Find where the given text appears and provide that cell's center as [x, y] coordinate. 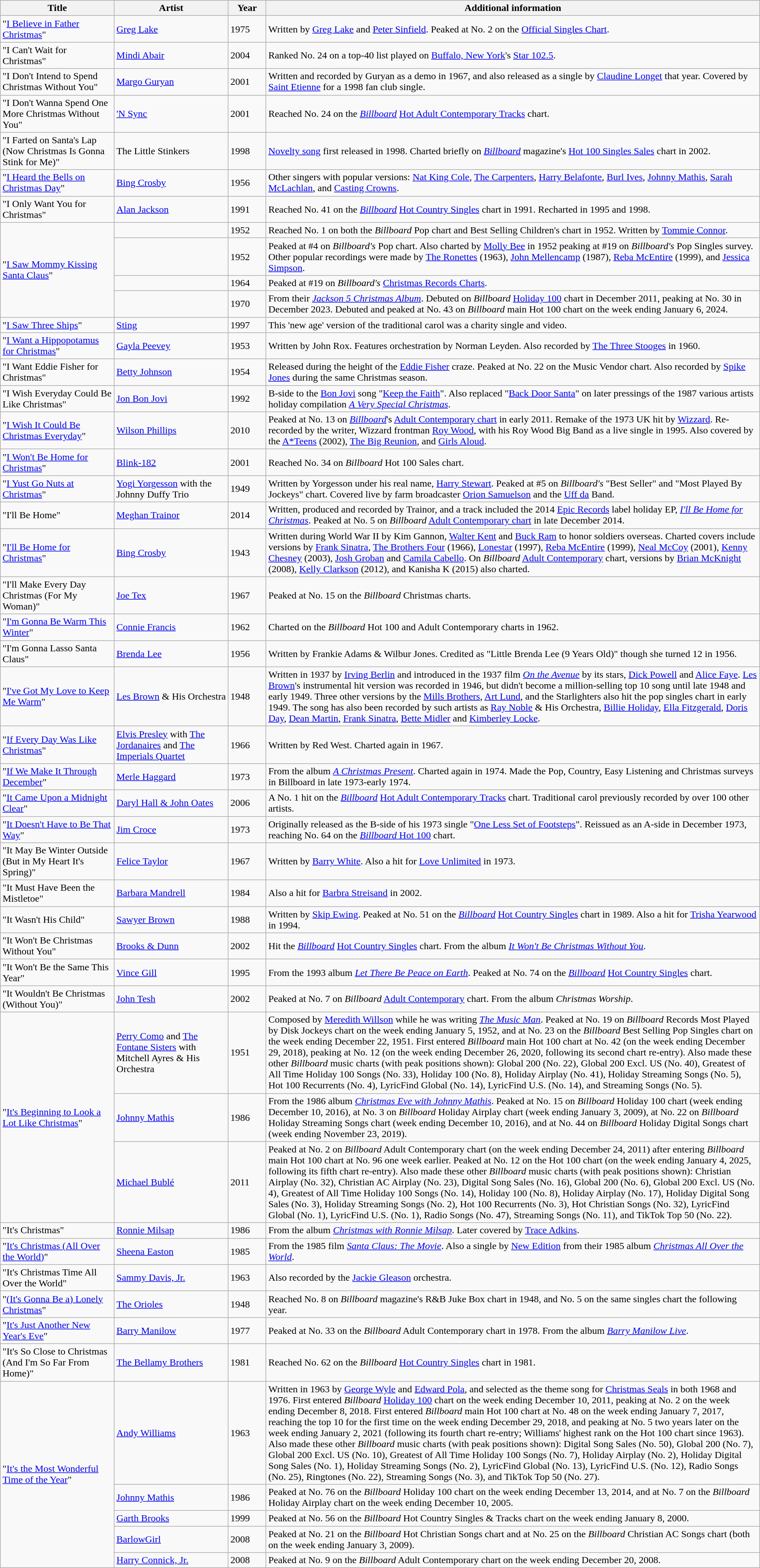
Ranked No. 24 on a top-40 list played on Buffalo, New York's Star 102.5. [513, 55]
"It Doesn't Have to Be That Way" [58, 829]
"It's Christmas (All Over the World)" [58, 1251]
Novelty song first released in 1998. Charted briefly on Billboard magazine's Hot 100 Singles Sales chart in 2002. [513, 151]
2006 [247, 803]
2004 [247, 55]
Title [58, 8]
Peaked at No. 33 on the Billboard Adult Contemporary chart in 1978. From the album Barry Manilow Live. [513, 1330]
"I've Got My Love to Keep Me Warm" [58, 696]
Meghan Trainor [171, 515]
1977 [247, 1330]
1995 [247, 972]
Written by Red West. Charted again in 1967. [513, 745]
Also a hit for Barbra Streisand in 2002. [513, 894]
1966 [247, 745]
This 'new age' version of the traditional carol was a charity single and video. [513, 325]
Yogi Yorgesson with the Johnny Duffy Trio [171, 489]
"(It's Gonna Be a) Lonely Christmas" [58, 1304]
Artist [171, 8]
"If Every Day Was Like Christmas" [58, 745]
Written by Frankie Adams & Wilbur Jones. Credited as "Little Brenda Lee (9 Years Old)" though she turned 12 in 1956. [513, 653]
1997 [247, 325]
Alan Jackson [171, 209]
The Little Stinkers [171, 151]
"I Don't Wanna Spend One More Christmas Without You" [58, 114]
1981 [247, 1362]
1954 [247, 373]
"It Won't Be Christmas Without You" [58, 946]
Reached No. 24 on the Billboard Hot Adult Contemporary Tracks chart. [513, 114]
Connie Francis [171, 627]
Reached No. 41 on the Billboard Hot Country Singles chart in 1991. Recharted in 1995 and 1998. [513, 209]
Peaked at No. 7 on Billboard Adult Contemporary chart. From the album Christmas Worship. [513, 999]
"I Heard the Bells on Christmas Day" [58, 183]
"I Wish It Could Be Christmas Everyday" [58, 431]
Hit the Billboard Hot Country Singles chart. From the album It Won't Be Christmas Without You. [513, 946]
John Tesh [171, 999]
2014 [247, 515]
A No. 1 hit on the Billboard Hot Adult Contemporary Tracks chart. Traditional carol previously recorded by over 100 other artists. [513, 803]
Jim Croce [171, 829]
Peaked at #19 on Billboard's Christmas Records Charts. [513, 283]
The Bellamy Brothers [171, 1362]
Year [247, 8]
Barbara Mandrell [171, 894]
Merle Haggard [171, 777]
Also recorded by the Jackie Gleason orchestra. [513, 1277]
Perry Como and The Fontane Sisters with Mitchell Ayres & His Orchestra [171, 1053]
"It's Christmas" [58, 1230]
"I'm Gonna Be Warm This Winter" [58, 627]
1998 [247, 151]
Margo Guryan [171, 82]
"I Farted on Santa's Lap (Now Christmas Is Gonna Stink for Me)" [58, 151]
"I Want Eddie Fisher for Christmas" [58, 373]
Peaked at No. 15 on the Billboard Christmas charts. [513, 595]
1992 [247, 398]
Written by John Rox. Features orchestration by Norman Leyden. Also recorded by The Three Stooges in 1960. [513, 346]
"I Only Want You for Christmas" [58, 209]
1949 [247, 489]
Michael Bublé [171, 1182]
2010 [247, 431]
From the album Christmas with Ronnie Milsap. Later covered by Trace Adkins. [513, 1230]
"I'll Be Home" [58, 515]
"I Saw Mommy Kissing Santa Claus" [58, 269]
"It Must Have Been the Mistletoe" [58, 894]
Written by Barry White. Also a hit for Love Unlimited in 1973. [513, 862]
"It Wouldn't Be Christmas (Without You)" [58, 999]
"I Believe in Father Christmas" [58, 29]
"I Wish Everyday Could Be Like Christmas" [58, 398]
1951 [247, 1053]
"It Won't Be the Same This Year" [58, 972]
Written by Greg Lake and Peter Sinfield. Peaked at No. 2 on the Official Singles Chart. [513, 29]
Barry Manilow [171, 1330]
Sting [171, 325]
Les Brown & His Orchestra [171, 696]
1964 [247, 283]
Blink-182 [171, 463]
Wilson Phillips [171, 431]
1975 [247, 29]
1984 [247, 894]
"It May Be Winter Outside (But in My Heart It's Spring)" [58, 862]
"It's So Close to Christmas (And I'm So Far From Home)" [58, 1362]
Brooks & Dunn [171, 946]
Sammy Davis, Jr. [171, 1277]
"I'll Make Every Day Christmas (For My Woman)" [58, 595]
Daryl Hall & John Oates [171, 803]
Peaked at No. 9 on the Billboard Adult Contemporary chart on the week ending December 20, 2008. [513, 1560]
Written by Skip Ewing. Peaked at No. 51 on the Billboard Hot Country Singles chart in 1989. Also a hit for Trisha Yearwood in 1994. [513, 920]
1953 [247, 346]
1985 [247, 1251]
"I Yust Go Nuts at Christmas" [58, 489]
"It's the Most Wonderful Time of the Year" [58, 1475]
"I Can't Wait for Christmas" [58, 55]
Other singers with popular versions: Nat King Cole, The Carpenters, Harry Belafonte, Burl Ives, Johnny Mathis, Sarah McLachlan, and Casting Crowns. [513, 183]
"I Don't Intend to Spend Christmas Without You" [58, 82]
Vince Gill [171, 972]
Charted on the Billboard Hot 100 and Adult Contemporary charts in 1962. [513, 627]
Gayla Peevey [171, 346]
Felice Taylor [171, 862]
Harry Connick, Jr. [171, 1560]
"It's Just Another New Year's Eve" [58, 1330]
Reached No. 8 on Billboard magazine's R&B Juke Box chart in 1948, and No. 5 on the same singles chart the following year. [513, 1304]
'N Sync [171, 114]
"If We Make It Through December" [58, 777]
1970 [247, 304]
Reached No. 1 on both the Billboard Pop chart and Best Selling Children's chart in 1952. Written by Tommie Connor. [513, 230]
"I Want a Hippopotamus for Christmas" [58, 346]
"It Came Upon a Midnight Clear" [58, 803]
From the 1985 film Santa Claus: The Movie. Also a single by New Edition from their 1985 album Christmas All Over the World. [513, 1251]
Betty Johnson [171, 373]
1999 [247, 1518]
Additional information [513, 8]
1988 [247, 920]
The Orioles [171, 1304]
Elvis Presley with The Jordanaires and The Imperials Quartet [171, 745]
Brenda Lee [171, 653]
Greg Lake [171, 29]
"I'm Gonna Lasso Santa Claus" [58, 653]
"It's Beginning to Look a Lot Like Christmas" [58, 1118]
Peaked at No. 56 on the Billboard Hot Country Singles & Tracks chart on the week ending January 8, 2000. [513, 1518]
"I Saw Three Ships" [58, 325]
"It's Christmas Time All Over the World" [58, 1277]
Joe Tex [171, 595]
1991 [247, 209]
1962 [247, 627]
"It Wasn't His Child" [58, 920]
2011 [247, 1182]
Ronnie Milsap [171, 1230]
Mindi Abair [171, 55]
Sawyer Brown [171, 920]
Garth Brooks [171, 1518]
Jon Bon Jovi [171, 398]
Sheena Easton [171, 1251]
1943 [247, 553]
Reached No. 34 on Billboard Hot 100 Sales chart. [513, 463]
BarlowGirl [171, 1540]
From the 1993 album Let There Be Peace on Earth. Peaked at No. 74 on the Billboard Hot Country Singles chart. [513, 972]
"I'll Be Home for Christmas" [58, 553]
"I Won't Be Home for Christmas" [58, 463]
Andy Williams [171, 1433]
Reached No. 62 on the Billboard Hot Country Singles chart in 1981. [513, 1362]
